Search for the cell housing the specified text and yield its (x, y) center coordinate. 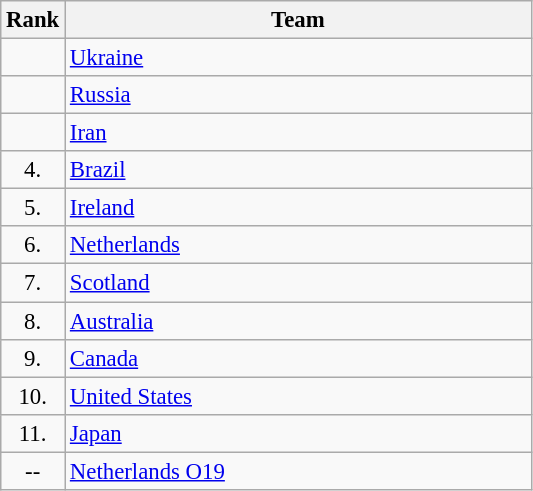
7. (33, 283)
Brazil (298, 170)
9. (33, 358)
Scotland (298, 283)
8. (33, 321)
-- (33, 471)
11. (33, 433)
Netherlands (298, 245)
Team (298, 20)
Japan (298, 433)
Rank (33, 20)
Ireland (298, 208)
Canada (298, 358)
5. (33, 208)
Australia (298, 321)
Ukraine (298, 58)
6. (33, 245)
Iran (298, 133)
10. (33, 396)
4. (33, 170)
United States (298, 396)
Netherlands O19 (298, 471)
Russia (298, 95)
